For the text-containing cell, return its midpoint in [x, y] coordinate format. 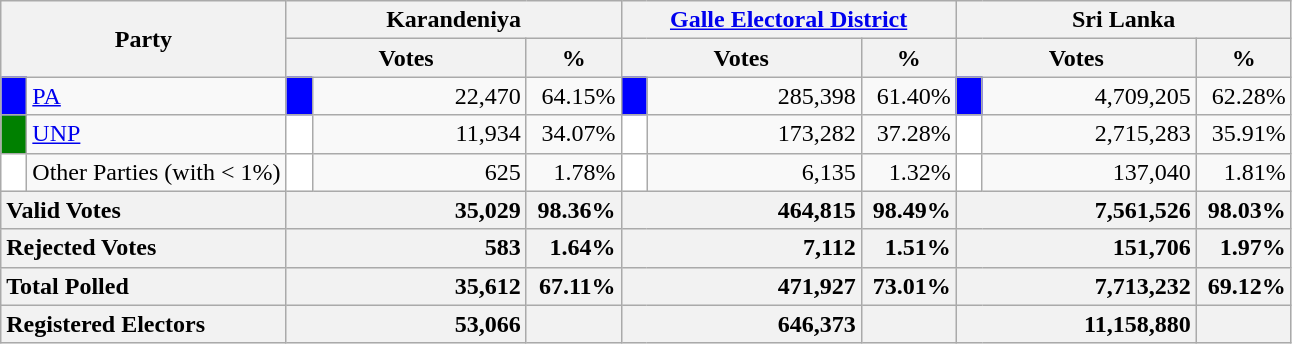
62.28% [1244, 96]
22,470 [419, 96]
53,066 [406, 324]
11,158,880 [1076, 324]
69.12% [1244, 286]
35,029 [406, 210]
1.32% [908, 172]
Total Polled [144, 286]
4,709,205 [1089, 96]
61.40% [908, 96]
35.91% [1244, 134]
7,561,526 [1076, 210]
11,934 [419, 134]
98.36% [574, 210]
Party [144, 39]
7,713,232 [1076, 286]
1.97% [1244, 248]
7,112 [741, 248]
Valid Votes [144, 210]
35,612 [406, 286]
98.49% [908, 210]
Galle Electoral District [788, 20]
646,373 [741, 324]
64.15% [574, 96]
625 [419, 172]
285,398 [754, 96]
Rejected Votes [144, 248]
137,040 [1089, 172]
583 [406, 248]
464,815 [741, 210]
PA [156, 96]
471,927 [741, 286]
Karandeniya [454, 20]
1.81% [1244, 172]
98.03% [1244, 210]
UNP [156, 134]
73.01% [908, 286]
173,282 [754, 134]
1.51% [908, 248]
1.64% [574, 248]
67.11% [574, 286]
34.07% [574, 134]
6,135 [754, 172]
2,715,283 [1089, 134]
Registered Electors [144, 324]
Sri Lanka [1124, 20]
151,706 [1076, 248]
37.28% [908, 134]
1.78% [574, 172]
Other Parties (with < 1%) [156, 172]
